Detect which cell encompasses the target text, then output its (X, Y) center coordinate. 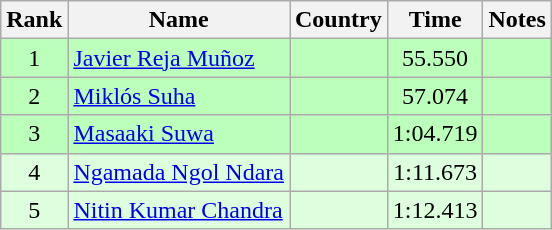
Name (179, 20)
5 (34, 210)
3 (34, 134)
Time (435, 20)
2 (34, 96)
1:04.719 (435, 134)
4 (34, 172)
1:12.413 (435, 210)
Rank (34, 20)
1 (34, 58)
57.074 (435, 96)
Nitin Kumar Chandra (179, 210)
Miklós Suha (179, 96)
Masaaki Suwa (179, 134)
Country (339, 20)
Ngamada Ngol Ndara (179, 172)
Notes (517, 20)
1:11.673 (435, 172)
Javier Reja Muñoz (179, 58)
55.550 (435, 58)
